Output the [x, y] coordinate of the center of the cell containing the given text.  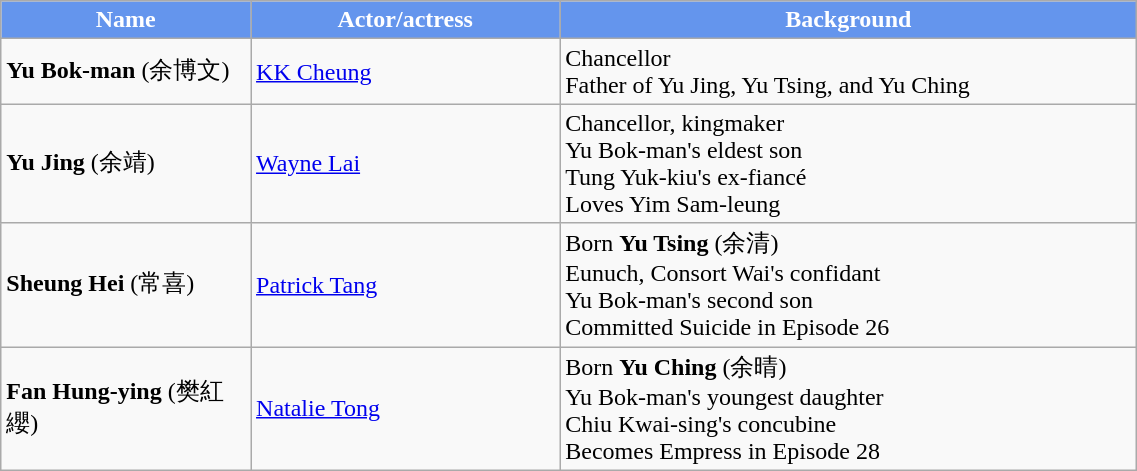
Born Yu Ching (余晴)Yu Bok-man's youngest daughterChiu Kwai-sing's concubineBecomes Empress in Episode 28 [848, 408]
Background [848, 20]
Patrick Tang [406, 285]
Natalie Tong [406, 408]
Yu Bok-man (余博文) [126, 72]
KK Cheung [406, 72]
Born Yu Tsing (余清)Eunuch, Consort Wai's confidantYu Bok-man's second sonCommitted Suicide in Episode 26 [848, 285]
Wayne Lai [406, 164]
Name [126, 20]
Chancellor, kingmakerYu Bok-man's eldest sonTung Yuk-kiu's ex-fiancéLoves Yim Sam-leung [848, 164]
Sheung Hei (常喜) [126, 285]
Actor/actress [406, 20]
Fan Hung-ying (樊紅纓) [126, 408]
ChancellorFather of Yu Jing, Yu Tsing, and Yu Ching [848, 72]
Yu Jing (余靖) [126, 164]
